Search for the cell housing the specified text and yield its (x, y) center coordinate. 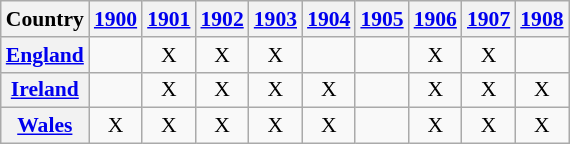
Wales (45, 126)
1902 (222, 19)
1903 (276, 19)
1904 (328, 19)
1906 (436, 19)
1907 (488, 19)
Country (45, 19)
England (45, 55)
1905 (382, 19)
1908 (542, 19)
1901 (168, 19)
1900 (116, 19)
Ireland (45, 90)
